For the text-containing cell, return its midpoint in (x, y) coordinate format. 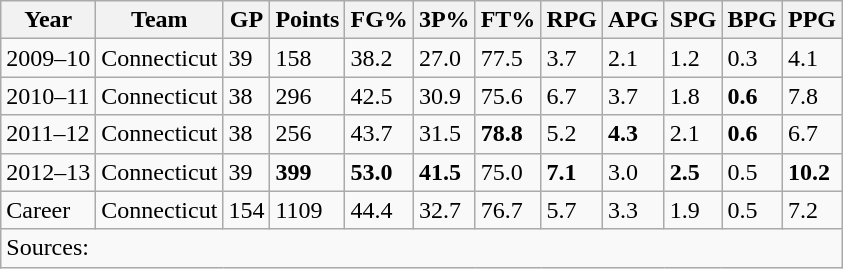
296 (308, 96)
53.0 (379, 172)
RPG (572, 20)
GP (246, 20)
5.7 (572, 210)
1.8 (693, 96)
43.7 (379, 134)
2012–13 (48, 172)
Year (48, 20)
PPG (812, 20)
10.2 (812, 172)
41.5 (444, 172)
Career (48, 210)
4.3 (634, 134)
APG (634, 20)
2.5 (693, 172)
256 (308, 134)
BPG (752, 20)
7.1 (572, 172)
2011–12 (48, 134)
77.5 (508, 58)
2009–10 (48, 58)
3.0 (634, 172)
75.6 (508, 96)
Points (308, 20)
1.9 (693, 210)
32.7 (444, 210)
42.5 (379, 96)
31.5 (444, 134)
FG% (379, 20)
7.8 (812, 96)
2010–11 (48, 96)
7.2 (812, 210)
1109 (308, 210)
30.9 (444, 96)
1.2 (693, 58)
0.3 (752, 58)
3.3 (634, 210)
SPG (693, 20)
75.0 (508, 172)
78.8 (508, 134)
27.0 (444, 58)
FT% (508, 20)
76.7 (508, 210)
44.4 (379, 210)
158 (308, 58)
38.2 (379, 58)
Sources: (422, 248)
5.2 (572, 134)
154 (246, 210)
4.1 (812, 58)
3P% (444, 20)
Team (160, 20)
399 (308, 172)
